Return (x, y) of the center of cell containing provided text 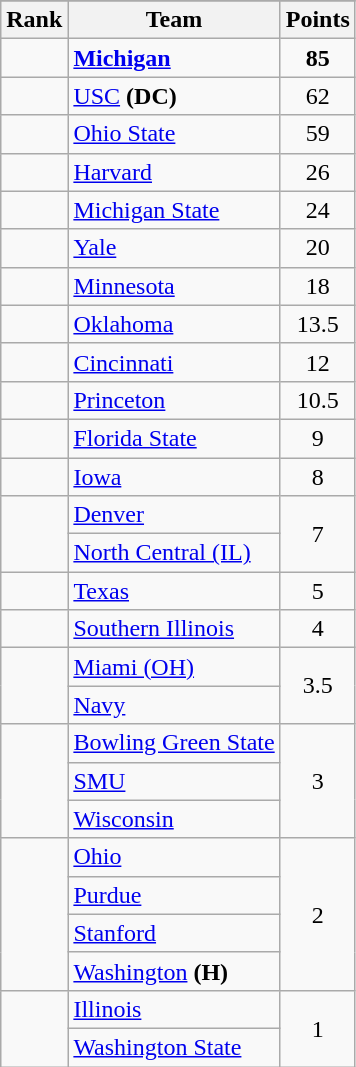
3.5 (318, 686)
Washington State (174, 1047)
7 (318, 534)
9 (318, 438)
12 (318, 362)
4 (318, 629)
26 (318, 172)
5 (318, 591)
Stanford (174, 933)
Illinois (174, 1009)
Navy (174, 705)
Minnesota (174, 286)
Oklahoma (174, 324)
2 (318, 914)
SMU (174, 781)
1 (318, 1028)
USC (DC) (174, 96)
Princeton (174, 400)
Rank (34, 20)
85 (318, 58)
Iowa (174, 477)
North Central (IL) (174, 553)
Southern Illinois (174, 629)
8 (318, 477)
Florida State (174, 438)
Bowling Green State (174, 743)
Yale (174, 248)
Michigan State (174, 210)
Points (318, 20)
Wisconsin (174, 819)
Harvard (174, 172)
13.5 (318, 324)
10.5 (318, 400)
20 (318, 248)
Texas (174, 591)
Denver (174, 515)
24 (318, 210)
59 (318, 134)
Washington (H) (174, 971)
18 (318, 286)
3 (318, 781)
Miami (OH) (174, 667)
Cincinnati (174, 362)
62 (318, 96)
Purdue (174, 895)
Ohio (174, 857)
Team (174, 20)
Michigan (174, 58)
Ohio State (174, 134)
